Scan for the cell matching the given text and deliver its (X, Y) coordinate at center. 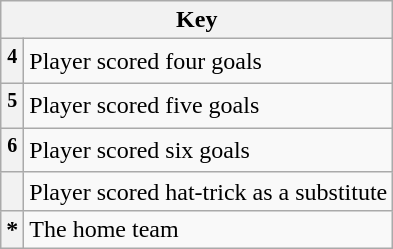
Player scored five goals (208, 106)
6 (12, 150)
Player scored six goals (208, 150)
Key (197, 20)
Player scored four goals (208, 62)
* (12, 230)
5 (12, 106)
Player scored hat-trick as a substitute (208, 191)
4 (12, 62)
The home team (208, 230)
